For the text-containing cell, return its midpoint in (X, Y) coordinate format. 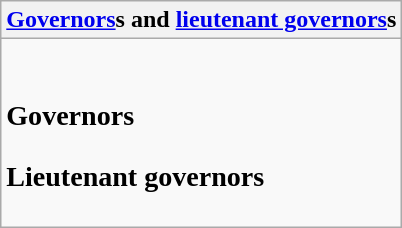
Governorss and lieutenant governorss (202, 20)
GovernorsLieutenant governors (202, 133)
